Provide the (x, y) coordinate of the cell's center where the given text is located.  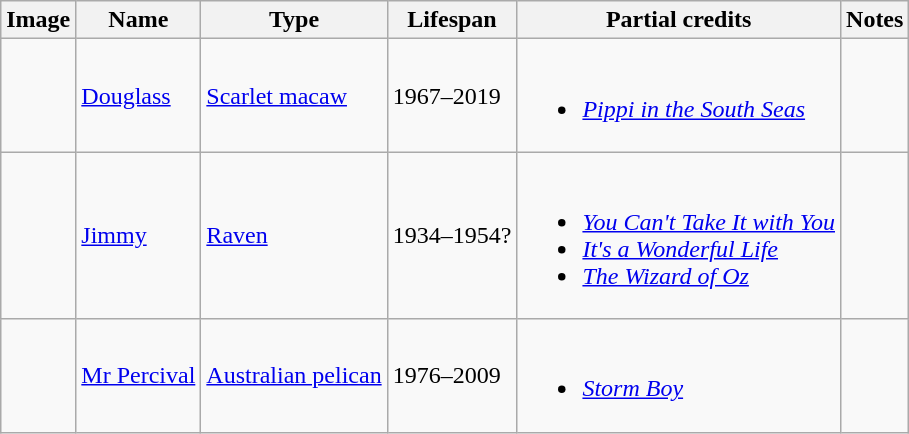
Type (294, 20)
1967–2019 (452, 96)
1976–2009 (452, 376)
Jimmy (138, 236)
Pippi in the South Seas (679, 96)
Mr Percival (138, 376)
Lifespan (452, 20)
Raven (294, 236)
Douglass (138, 96)
Storm Boy (679, 376)
Scarlet macaw (294, 96)
Notes (875, 20)
Image (38, 20)
1934–1954? (452, 236)
Australian pelican (294, 376)
Partial credits (679, 20)
Name (138, 20)
You Can't Take It with YouIt's a Wonderful LifeThe Wizard of Oz (679, 236)
